Determine the (x, y) coordinate at the center of the cell enclosing the given text.  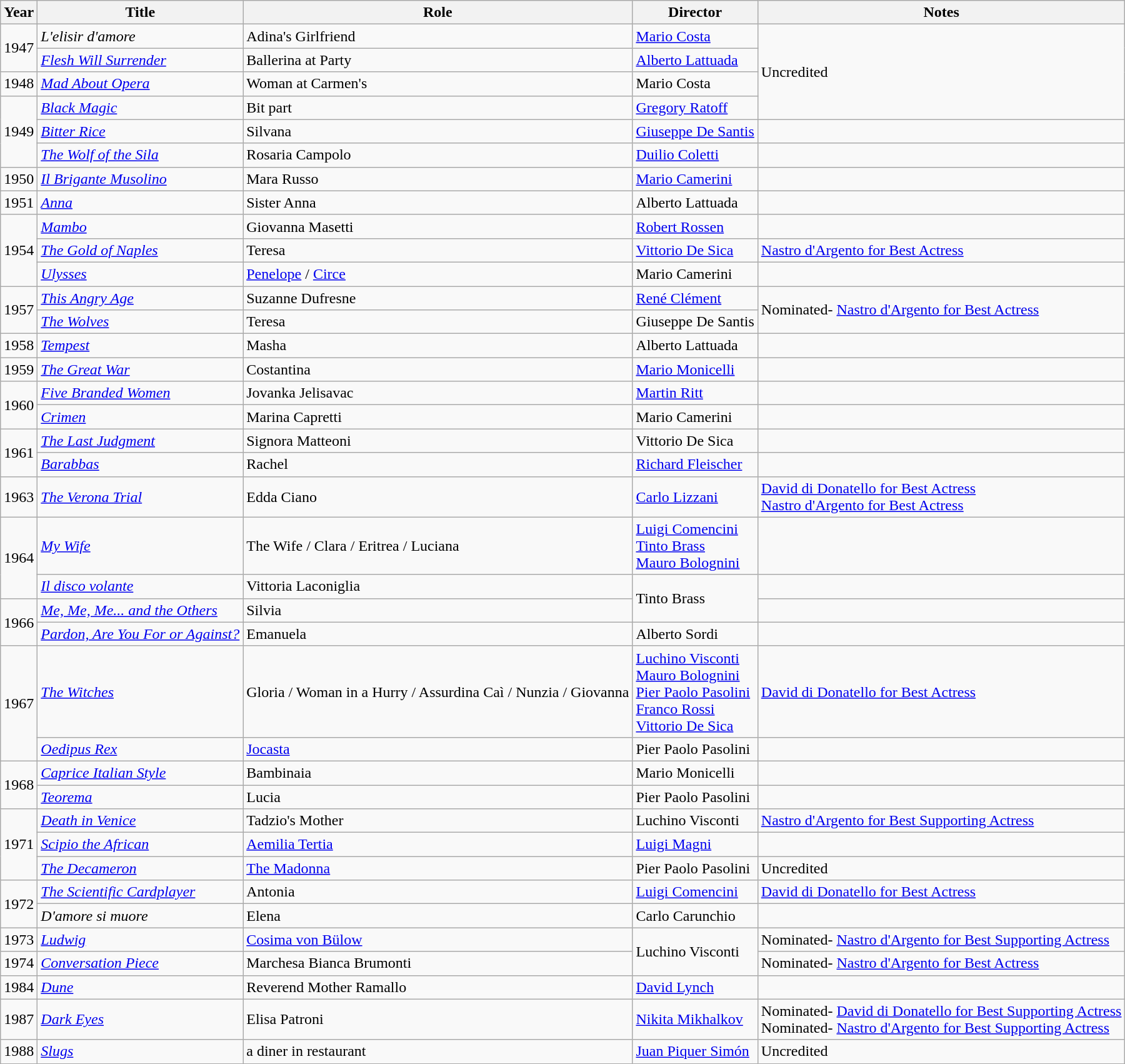
Black Magic (140, 108)
Rosaria Campolo (437, 155)
Death in Venice (140, 821)
The Madonna (437, 868)
Crimen (140, 417)
Tadzio's Mother (437, 821)
1957 (19, 310)
1984 (19, 987)
Il disco volante (140, 586)
Marina Capretti (437, 417)
Carlo Carunchio (695, 916)
The Verona Trial (140, 496)
Ulysses (140, 274)
This Angry Age (140, 298)
The Wolf of the Sila (140, 155)
1961 (19, 453)
Carlo Lizzani (695, 496)
The Scientific Cardplayer (140, 892)
The Great War (140, 369)
Year (19, 13)
The Witches (140, 691)
Robert Rossen (695, 226)
Ludwig (140, 940)
Five Branded Women (140, 393)
The Gold of Naples (140, 250)
Sister Anna (437, 203)
1960 (19, 405)
1963 (19, 496)
Antonia (437, 892)
1959 (19, 369)
1951 (19, 203)
Mambo (140, 226)
Costantina (437, 369)
Alberto Sordi (695, 634)
1972 (19, 904)
My Wife (140, 546)
Oedipus Rex (140, 749)
Marchesa Bianca Brumonti (437, 963)
Duilio Coletti (695, 155)
Cosima von Bülow (437, 940)
Vittoria Laconiglia (437, 586)
1954 (19, 250)
Title (140, 13)
The Last Judgment (140, 441)
Bit part (437, 108)
Bitter Rice (140, 131)
Mara Russo (437, 179)
Gloria / Woman in a Hurry / Assurdina Caì / Nunzia / Giovanna (437, 691)
Silvana (437, 131)
Nominated- Nastro d'Argento for Best Supporting Actress (941, 940)
Tempest (140, 346)
Penelope / Circe (437, 274)
Nastro d'Argento for Best Actress (941, 250)
1949 (19, 131)
D'amore si muore (140, 916)
1967 (19, 703)
1948 (19, 84)
1988 (19, 1051)
Luigi ComenciniTinto BrassMauro Bolognini (695, 546)
Director (695, 13)
Edda Ciano (437, 496)
Conversation Piece (140, 963)
Pardon, Are You For or Against? (140, 634)
Luchino ViscontiMauro BologniniPier Paolo PasoliniFranco RossiVittorio De Sica (695, 691)
1966 (19, 622)
Masha (437, 346)
1958 (19, 346)
Nastro d'Argento for Best Supporting Actress (941, 821)
Adina's Girlfriend (437, 36)
Elena (437, 916)
a diner in restaurant (437, 1051)
1987 (19, 1019)
1947 (19, 48)
Barabbas (140, 464)
Reverend Mother Ramallo (437, 987)
Silvia (437, 610)
Jocasta (437, 749)
The Wife / Clara / Eritrea / Luciana (437, 546)
Mad About Opera (140, 84)
1950 (19, 179)
Ballerina at Party (437, 60)
Juan Piquer Simón (695, 1051)
1964 (19, 558)
Slugs (140, 1051)
Elisa Patroni (437, 1019)
Me, Me, Me... and the Others (140, 610)
Gregory Ratoff (695, 108)
Dune (140, 987)
Flesh Will Surrender (140, 60)
Dark Eyes (140, 1019)
Rachel (437, 464)
Nikita Mikhalkov (695, 1019)
Luigi Comencini (695, 892)
Il Brigante Musolino (140, 179)
Signora Matteoni (437, 441)
1974 (19, 963)
1968 (19, 785)
Bambinaia (437, 773)
Aemilia Tertia (437, 845)
Emanuela (437, 634)
Jovanka Jelisavac (437, 393)
1973 (19, 940)
René Clément (695, 298)
The Wolves (140, 322)
David Lynch (695, 987)
Richard Fleischer (695, 464)
David di Donatello for Best ActressNastro d'Argento for Best Actress (941, 496)
L'elisir d'amore (140, 36)
Teorema (140, 797)
Luigi Magni (695, 845)
Anna (140, 203)
Tinto Brass (695, 598)
Lucia (437, 797)
Suzanne Dufresne (437, 298)
Woman at Carmen's (437, 84)
Role (437, 13)
Scipio the African (140, 845)
Caprice Italian Style (140, 773)
Martin Ritt (695, 393)
Nominated- David di Donatello for Best Supporting ActressNominated- Nastro d'Argento for Best Supporting Actress (941, 1019)
Giovanna Masetti (437, 226)
The Decameron (140, 868)
Notes (941, 13)
1971 (19, 845)
